Detect which cell encompasses the target text, then output its (x, y) center coordinate. 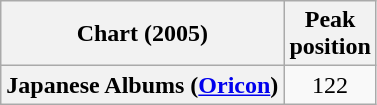
122 (330, 85)
Japanese Albums (Oricon) (142, 85)
Chart (2005) (142, 34)
Peak position (330, 34)
